Capture the cell that displays the provided text and extract its (x, y) central coordinate. 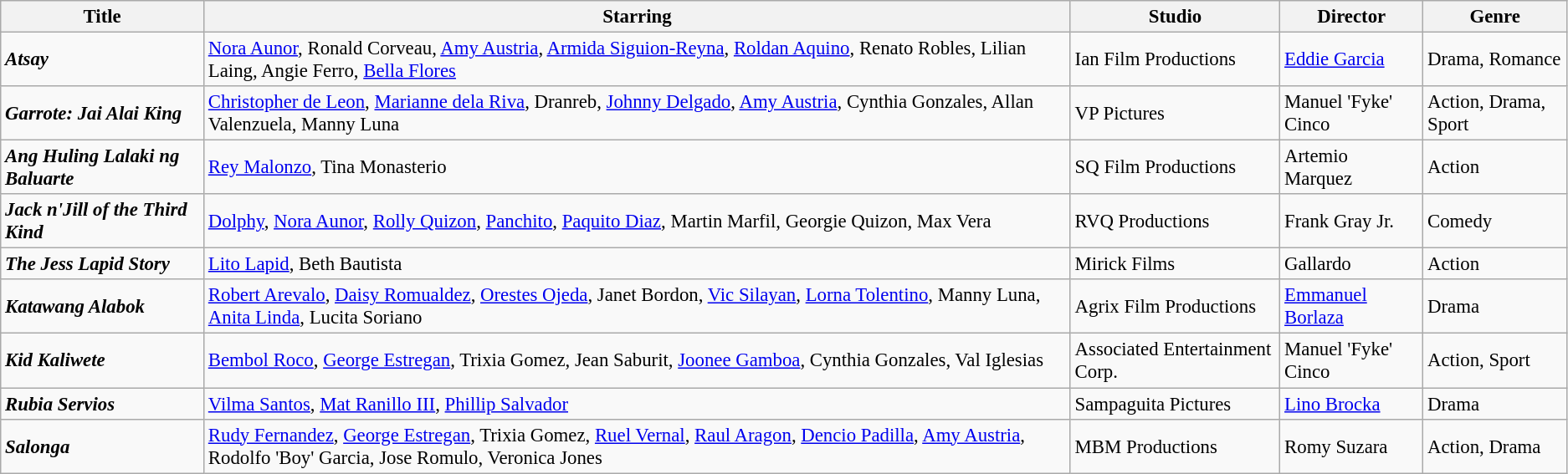
RVQ Productions (1175, 221)
Starring (638, 17)
Kid Kaliwete (102, 361)
Associated Entertainment Corp. (1175, 361)
Lito Lapid, Beth Bautista (638, 264)
Action, Drama, Sport (1495, 114)
Frank Gray Jr. (1352, 221)
Jack n'Jill of the Third Kind (102, 221)
Comedy (1495, 221)
Christopher de Leon, Marianne dela Riva, Dranreb, Johnny Delgado, Amy Austria, Cynthia Gonzales, Allan Valenzuela, Manny Luna (638, 114)
Ian Film Productions (1175, 60)
The Jess Lapid Story (102, 264)
Garrote: Jai Alai King (102, 114)
Bembol Roco, George Estregan, Trixia Gomez, Jean Saburit, Joonee Gamboa, Cynthia Gonzales, Val Iglesias (638, 361)
Director (1352, 17)
Emmanuel Borlaza (1352, 306)
Artemio Marquez (1352, 167)
Title (102, 17)
Studio (1175, 17)
Mirick Films (1175, 264)
Rubia Servios (102, 404)
Nora Aunor, Ronald Corveau, Amy Austria, Armida Siguion-Reyna, Roldan Aquino, Renato Robles, Lilian Laing, Angie Ferro, Bella Flores (638, 60)
Vilma Santos, Mat Ranillo III, Phillip Salvador (638, 404)
Gallardo (1352, 264)
Lino Brocka (1352, 404)
Genre (1495, 17)
Agrix Film Productions (1175, 306)
SQ Film Productions (1175, 167)
Romy Suzara (1352, 446)
Atsay (102, 60)
Eddie Garcia (1352, 60)
Katawang Alabok (102, 306)
VP Pictures (1175, 114)
Action, Sport (1495, 361)
Dolphy, Nora Aunor, Rolly Quizon, Panchito, Paquito Diaz, Martin Marfil, Georgie Quizon, Max Vera (638, 221)
Salonga (102, 446)
Sampaguita Pictures (1175, 404)
Robert Arevalo, Daisy Romualdez, Orestes Ojeda, Janet Bordon, Vic Silayan, Lorna Tolentino, Manny Luna, Anita Linda, Lucita Soriano (638, 306)
Drama, Romance (1495, 60)
Ang Huling Lalaki ng Baluarte (102, 167)
Rey Malonzo, Tina Monasterio (638, 167)
MBM Productions (1175, 446)
Action, Drama (1495, 446)
